Return the (x, y) coordinate for the center point of the cell that contains the specified text.  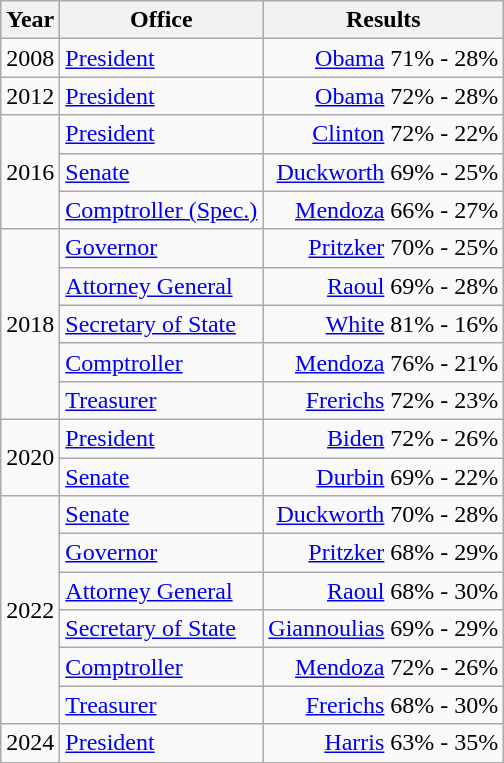
Comptroller (Spec.) (162, 210)
Raoul 68% - 30% (384, 591)
Duckworth 70% - 28% (384, 515)
White 81% - 16% (384, 324)
Frerichs 68% - 30% (384, 705)
Giannoulias 69% - 29% (384, 629)
2012 (30, 96)
Durbin 69% - 22% (384, 477)
Frerichs 72% - 23% (384, 400)
2022 (30, 610)
Pritzker 68% - 29% (384, 553)
Biden 72% - 26% (384, 438)
Pritzker 70% - 25% (384, 248)
2008 (30, 58)
Duckworth 69% - 25% (384, 172)
Harris 63% - 35% (384, 743)
Office (162, 20)
Year (30, 20)
Obama 72% - 28% (384, 96)
Mendoza 76% - 21% (384, 362)
2024 (30, 743)
2020 (30, 457)
Obama 71% - 28% (384, 58)
Mendoza 66% - 27% (384, 210)
Results (384, 20)
Raoul 69% - 28% (384, 286)
Mendoza 72% - 26% (384, 667)
2018 (30, 324)
2016 (30, 172)
Clinton 72% - 22% (384, 134)
